Detect which cell encompasses the target text, then output its (x, y) center coordinate. 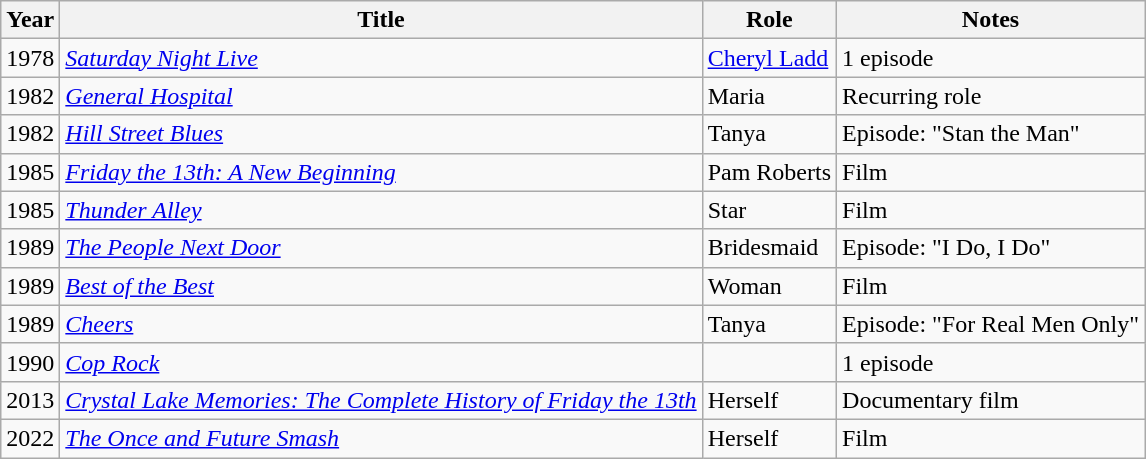
The People Next Door (381, 248)
Saturday Night Live (381, 58)
1978 (30, 58)
The Once and Future Smash (381, 438)
Notes (991, 20)
Best of the Best (381, 286)
Pam Roberts (769, 172)
Documentary film (991, 400)
Woman (769, 286)
Cheryl Ladd (769, 58)
Thunder Alley (381, 210)
Crystal Lake Memories: The Complete History of Friday the 13th (381, 400)
1990 (30, 362)
Friday the 13th: A New Beginning (381, 172)
Year (30, 20)
Star (769, 210)
Recurring role (991, 96)
Cop Rock (381, 362)
Cheers (381, 324)
Title (381, 20)
General Hospital (381, 96)
Hill Street Blues (381, 134)
Maria (769, 96)
2022 (30, 438)
Episode: "I Do, I Do" (991, 248)
Episode: "Stan the Man" (991, 134)
2013 (30, 400)
Role (769, 20)
Episode: "For Real Men Only" (991, 324)
Bridesmaid (769, 248)
